Return the [x, y] coordinate for the center point of the cell that contains the specified text.  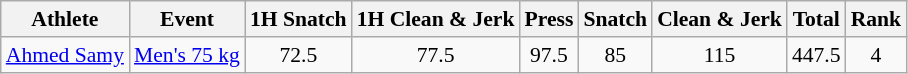
4 [876, 55]
72.5 [298, 55]
85 [615, 55]
1H Clean & Jerk [436, 19]
Athlete [65, 19]
97.5 [548, 55]
Clean & Jerk [720, 19]
Snatch [615, 19]
447.5 [816, 55]
Ahmed Samy [65, 55]
77.5 [436, 55]
Total [816, 19]
Event [187, 19]
Rank [876, 19]
Press [548, 19]
Men's 75 kg [187, 55]
1H Snatch [298, 19]
115 [720, 55]
